Extract the (X, Y) coordinate from the center of the cell holding the provided text.  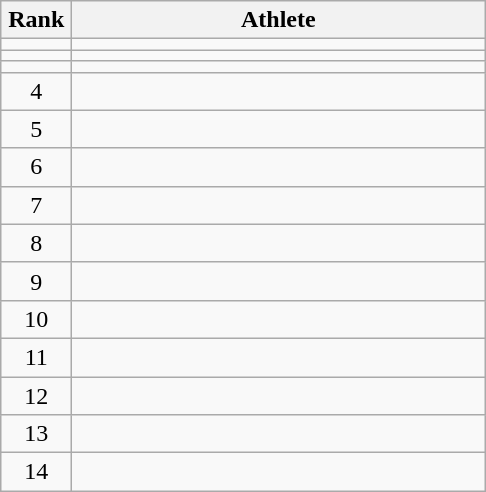
12 (36, 395)
Rank (36, 20)
9 (36, 281)
4 (36, 91)
11 (36, 357)
Athlete (278, 20)
10 (36, 319)
8 (36, 243)
6 (36, 167)
14 (36, 472)
7 (36, 205)
13 (36, 434)
5 (36, 129)
